Return [X, Y] of the center of cell containing provided text 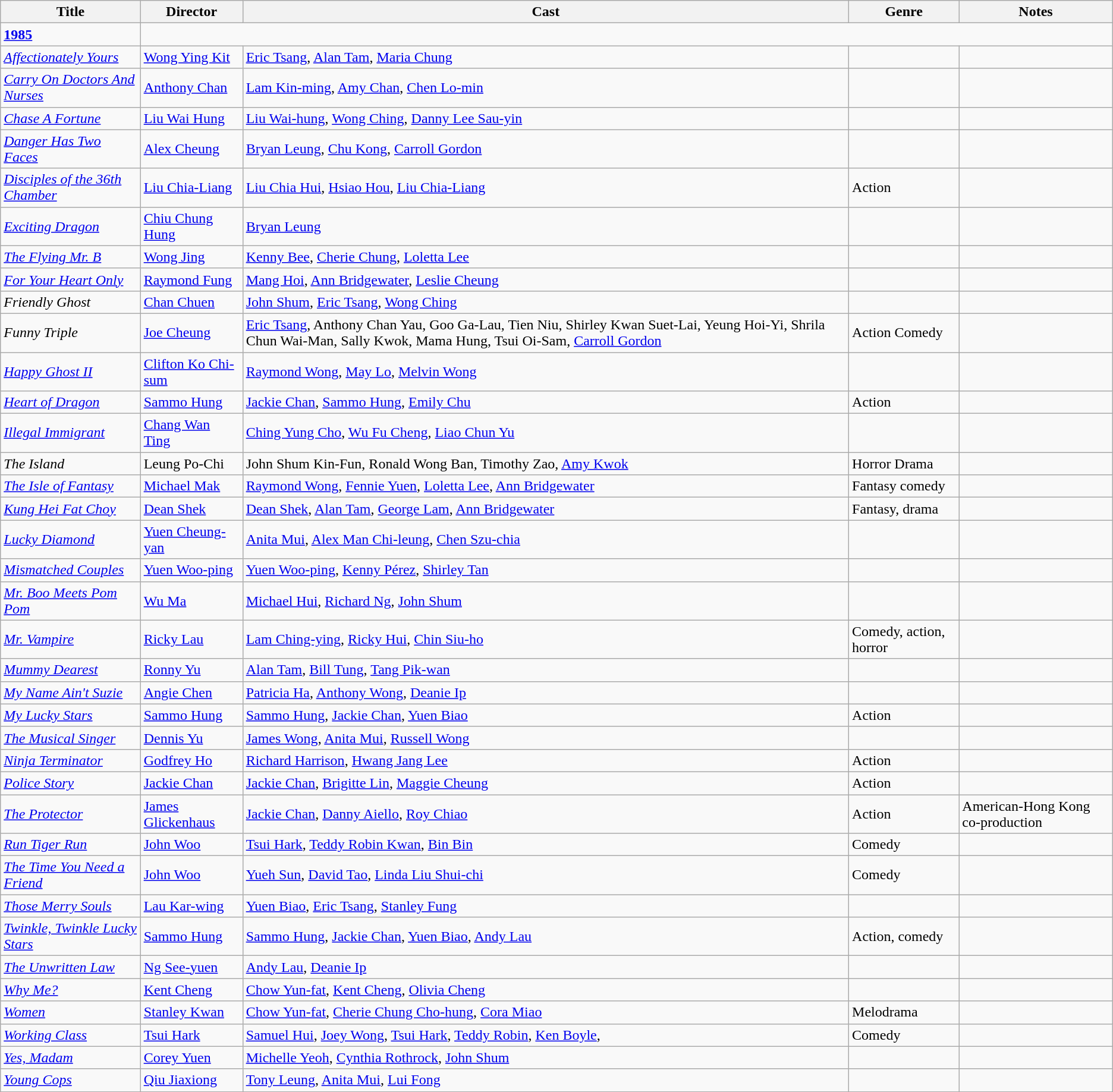
Yueh Sun, David Tao, Linda Liu Shui-chi [546, 875]
Michelle Yeoh, Cynthia Rothrock, John Shum [546, 1058]
For Your Heart Only [70, 279]
Angie Chen [191, 693]
Chow Yun-fat, Kent Cheng, Olivia Cheng [546, 990]
Danger Has Two Faces [70, 149]
John Shum, Eric Tsang, Wong Ching [546, 302]
Corey Yuen [191, 1058]
Jackie Chan, Brigitte Lin, Maggie Cheung [546, 783]
Wong Jing [191, 257]
Godfrey Ho [191, 760]
Ng See-yuen [191, 967]
Richard Harrison, Hwang Jang Lee [546, 760]
Disciples of the 36th Chamber [70, 188]
Liu Chia-Liang [191, 188]
My Lucky Stars [70, 715]
Affectionately Yours [70, 57]
Cast [546, 12]
Young Cops [70, 1080]
Friendly Ghost [70, 302]
Those Merry Souls [70, 906]
Samuel Hui, Joey Wong, Tsui Hark, Teddy Robin, Ken Boyle, [546, 1035]
Bryan Leung [546, 226]
Dean Shek, Alan Tam, George Lam, Ann Bridgewater [546, 509]
Wong Ying Kit [191, 57]
Run Tiger Run [70, 845]
John Shum Kin-Fun, Ronald Wong Ban, Timothy Zao, Amy Kwok [546, 464]
Lam Kin-ming, Amy Chan, Chen Lo-min [546, 88]
Illegal Immigrant [70, 433]
Mismatched Couples [70, 570]
Genre [904, 12]
Leung Po-Chi [191, 464]
Mummy Dearest [70, 670]
Raymond Wong, Fennie Yuen, Loletta Lee, Ann Bridgewater [546, 486]
Heart of Dragon [70, 402]
The Flying Mr. B [70, 257]
Michael Hui, Richard Ng, John Shum [546, 600]
Tsui Hark [191, 1035]
Police Story [70, 783]
Happy Ghost II [70, 371]
Joe Cheung [191, 333]
Raymond Wong, May Lo, Melvin Wong [546, 371]
Chow Yun-fat, Cherie Chung Cho-hung, Cora Miao [546, 1012]
Ninja Terminator [70, 760]
Ching Yung Cho, Wu Fu Cheng, Liao Chun Yu [546, 433]
Director [191, 12]
Chang Wan Ting [191, 433]
American-Hong Kong co-production [1036, 813]
Twinkle, Twinkle Lucky Stars [70, 937]
The Time You Need a Friend [70, 875]
Jackie Chan, Danny Aiello, Roy Chiao [546, 813]
Jackie Chan [191, 783]
The Island [70, 464]
Sammo Hung, Jackie Chan, Yuen Biao [546, 715]
Yuen Cheung-yan [191, 540]
Chan Chuen [191, 302]
Lau Kar-wing [191, 906]
Stanley Kwan [191, 1012]
Tony Leung, Anita Mui, Lui Fong [546, 1080]
Lam Ching-ying, Ricky Hui, Chin Siu-ho [546, 640]
Melodrama [904, 1012]
The Protector [70, 813]
Yuen Woo-ping, Kenny Pérez, Shirley Tan [546, 570]
Liu Wai Hung [191, 118]
Women [70, 1012]
James Wong, Anita Mui, Russell Wong [546, 738]
Mang Hoi, Ann Bridgewater, Leslie Cheung [546, 279]
Alex Cheung [191, 149]
The Musical Singer [70, 738]
Clifton Ko Chi-sum [191, 371]
Dennis Yu [191, 738]
Ricky Lau [191, 640]
Michael Mak [191, 486]
Fantasy comedy [904, 486]
Liu Wai-hung, Wong Ching, Danny Lee Sau-yin [546, 118]
Fantasy, drama [904, 509]
Why Me? [70, 990]
Liu Chia Hui, Hsiao Hou, Liu Chia-Liang [546, 188]
Title [70, 12]
Raymond Fung [191, 279]
Tsui Hark, Teddy Robin Kwan, Bin Bin [546, 845]
Carry On Doctors And Nurses [70, 88]
Anthony Chan [191, 88]
The Unwritten Law [70, 967]
Chase A Fortune [70, 118]
Yuen Biao, Eric Tsang, Stanley Fung [546, 906]
Working Class [70, 1035]
Action Comedy [904, 333]
Dean Shek [191, 509]
Andy Lau, Deanie Ip [546, 967]
Anita Mui, Alex Man Chi-leung, Chen Szu-chia [546, 540]
Mr. Vampire [70, 640]
Lucky Diamond [70, 540]
Chiu Chung Hung [191, 226]
Comedy, action, horror [904, 640]
Exciting Dragon [70, 226]
Ronny Yu [191, 670]
Bryan Leung, Chu Kong, Carroll Gordon [546, 149]
Kenny Bee, Cherie Chung, Loletta Lee [546, 257]
Qiu Jiaxiong [191, 1080]
Horror Drama [904, 464]
Jackie Chan, Sammo Hung, Emily Chu [546, 402]
Yes, Madam [70, 1058]
Eric Tsang, Alan Tam, Maria Chung [546, 57]
James Glickenhaus [191, 813]
Mr. Boo Meets Pom Pom [70, 600]
My Name Ain't Suzie [70, 693]
The Isle of Fantasy [70, 486]
Action, comedy [904, 937]
Notes [1036, 12]
Alan Tam, Bill Tung, Tang Pik-wan [546, 670]
Yuen Woo-ping [191, 570]
Patricia Ha, Anthony Wong, Deanie Ip [546, 693]
Kent Cheng [191, 990]
Sammo Hung, Jackie Chan, Yuen Biao, Andy Lau [546, 937]
Kung Hei Fat Choy [70, 509]
Funny Triple [70, 333]
Wu Ma [191, 600]
1985 [70, 34]
